Identify which cell holds the provided text, then report its [X, Y] central coordinate. 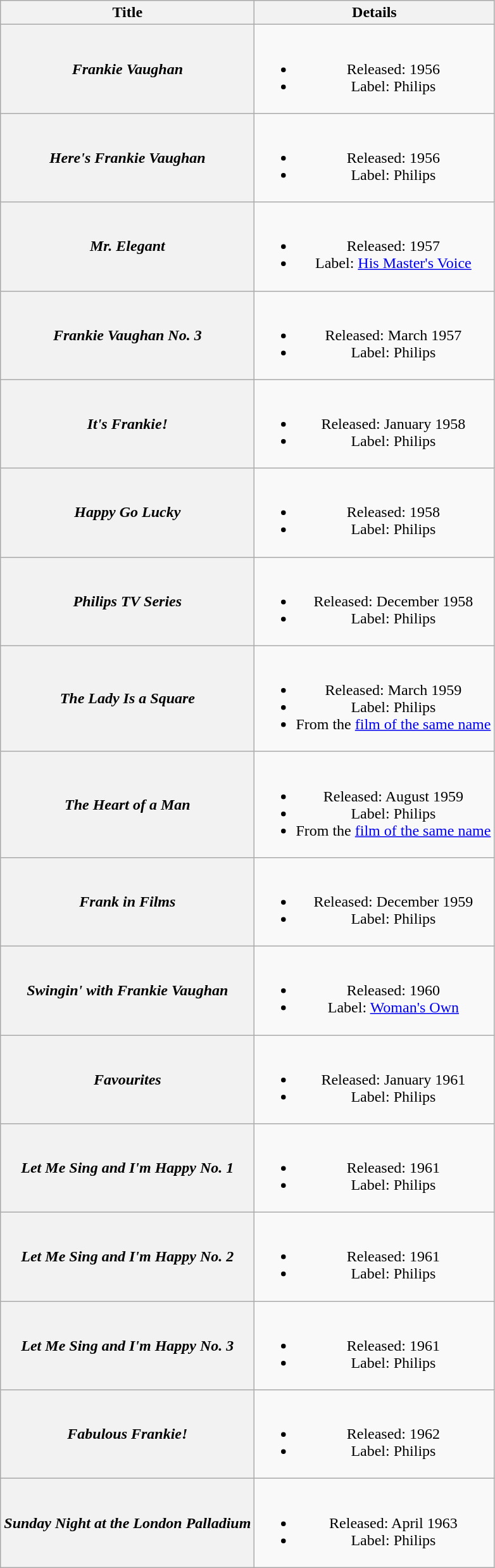
Frankie Vaughan [128, 69]
Released: 1958Label: Philips [375, 513]
Favourites [128, 1080]
Released: March 1959Label: PhilipsFrom the film of the same name [375, 698]
Released: December 1959Label: Philips [375, 902]
Frank in Films [128, 902]
Frankie Vaughan No. 3 [128, 335]
Let Me Sing and I'm Happy No. 3 [128, 1346]
Philips TV Series [128, 601]
Released: 1957Label: His Master's Voice [375, 246]
Let Me Sing and I'm Happy No. 2 [128, 1257]
Details [375, 13]
Title [128, 13]
Here's Frankie Vaughan [128, 158]
Fabulous Frankie! [128, 1434]
The Lady Is a Square [128, 698]
Released: April 1963Label: Philips [375, 1523]
Released: August 1959Label: PhilipsFrom the film of the same name [375, 805]
Released: January 1961Label: Philips [375, 1080]
Released: 1960Label: Woman's Own [375, 990]
Released: March 1957Label: Philips [375, 335]
Released: 1962Label: Philips [375, 1434]
Released: December 1958Label: Philips [375, 601]
Sunday Night at the London Palladium [128, 1523]
Released: January 1958Label: Philips [375, 424]
Happy Go Lucky [128, 513]
The Heart of a Man [128, 805]
Mr. Elegant [128, 246]
It's Frankie! [128, 424]
Swingin' with Frankie Vaughan [128, 990]
Let Me Sing and I'm Happy No. 1 [128, 1168]
